Extract the (X, Y) coordinate from the center of the cell holding the provided text.  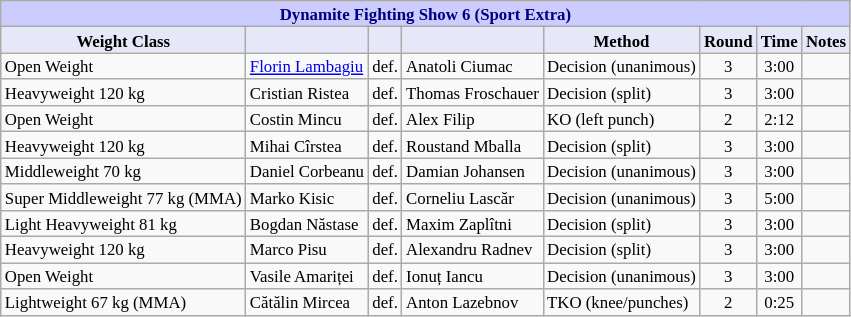
Marko Kisic (307, 197)
Mihai Cîrstea (307, 145)
Daniel Corbeanu (307, 171)
Alex Filip (472, 119)
KO (left punch) (622, 119)
Notes (826, 40)
Middleweight 70 kg (124, 171)
Corneliu Lascăr (472, 197)
Super Middleweight 77 kg (MMA) (124, 197)
Maxim Zaplîtni (472, 224)
Damian Johansen (472, 171)
Cristian Ristea (307, 93)
Anton Lazebnov (472, 302)
Dynamite Fighting Show 6 (Sport Extra) (426, 14)
0:25 (780, 302)
Round (728, 40)
Lightweight 67 kg (MMA) (124, 302)
Time (780, 40)
Costin Mincu (307, 119)
Ionuț Iancu (472, 276)
Florin Lambagiu (307, 66)
5:00 (780, 197)
Cătălin Mircea (307, 302)
Weight Class (124, 40)
Bogdan Năstase (307, 224)
Anatoli Ciumac (472, 66)
TKO (knee/punches) (622, 302)
Marco Pisu (307, 250)
Vasile Amariței (307, 276)
Thomas Froschauer (472, 93)
Roustand Mballa (472, 145)
Method (622, 40)
2:12 (780, 119)
Light Heavyweight 81 kg (124, 224)
Alexandru Radnev (472, 250)
